For the text-containing cell, return its midpoint in (X, Y) coordinate format. 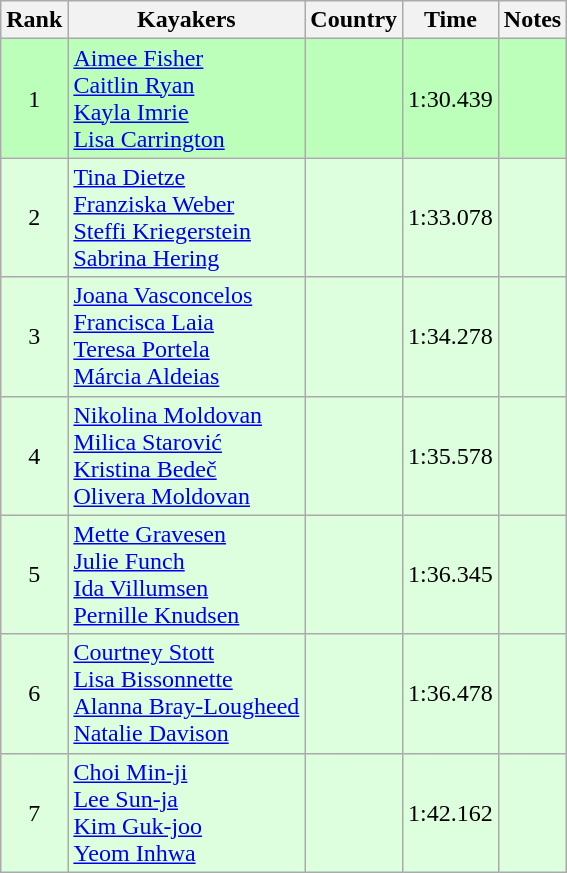
1:30.439 (451, 98)
Rank (34, 20)
2 (34, 218)
Choi Min-jiLee Sun-jaKim Guk-jooYeom Inhwa (186, 812)
7 (34, 812)
Time (451, 20)
Courtney StottLisa BissonnetteAlanna Bray-LougheedNatalie Davison (186, 694)
1:35.578 (451, 456)
6 (34, 694)
3 (34, 336)
1:33.078 (451, 218)
Aimee FisherCaitlin RyanKayla ImrieLisa Carrington (186, 98)
Mette GravesenJulie FunchIda VillumsenPernille Knudsen (186, 574)
1:34.278 (451, 336)
Notes (532, 20)
5 (34, 574)
1 (34, 98)
Joana VasconcelosFrancisca LaiaTeresa PortelaMárcia Aldeias (186, 336)
1:36.478 (451, 694)
Nikolina MoldovanMilica StarovićKristina BedečOlivera Moldovan (186, 456)
4 (34, 456)
Kayakers (186, 20)
1:42.162 (451, 812)
1:36.345 (451, 574)
Tina DietzeFranziska WeberSteffi KriegersteinSabrina Hering (186, 218)
Country (354, 20)
